From the cell containing the given text, extract its center point as (X, Y) coordinate. 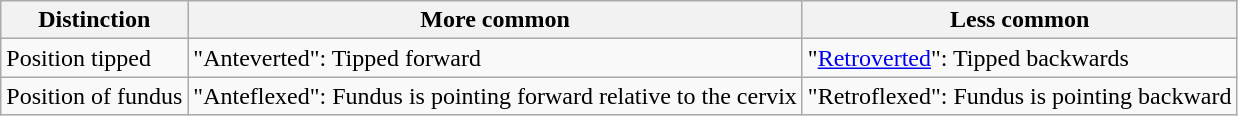
Less common (1020, 20)
"Retroverted": Tipped backwards (1020, 58)
"Retroflexed": Fundus is pointing backward (1020, 96)
"Anteflexed": Fundus is pointing forward relative to the cervix (496, 96)
More common (496, 20)
"Anteverted": Tipped forward (496, 58)
Distinction (94, 20)
Position tipped (94, 58)
Position of fundus (94, 96)
